Scan for the cell matching the given text and deliver its [X, Y] coordinate at center. 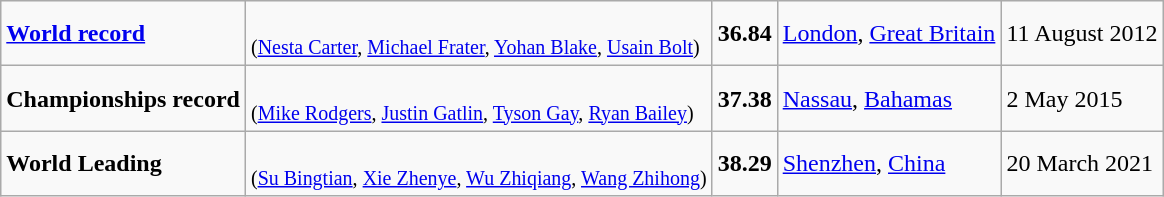
Shenzhen, China [889, 164]
World Leading [124, 164]
(Nesta Carter, Michael Frater, Yohan Blake, Usain Bolt) [478, 34]
(Mike Rodgers, Justin Gatlin, Tyson Gay, Ryan Bailey) [478, 98]
World record [124, 34]
Nassau, Bahamas [889, 98]
Championships record [124, 98]
(Su Bingtian, Xie Zhenye, Wu Zhiqiang, Wang Zhihong) [478, 164]
38.29 [744, 164]
37.38 [744, 98]
36.84 [744, 34]
2 May 2015 [1082, 98]
London, Great Britain [889, 34]
11 August 2012 [1082, 34]
20 March 2021 [1082, 164]
